Pinpoint the cell where the given text exists, returning its [X, Y] midpoint coordinate. 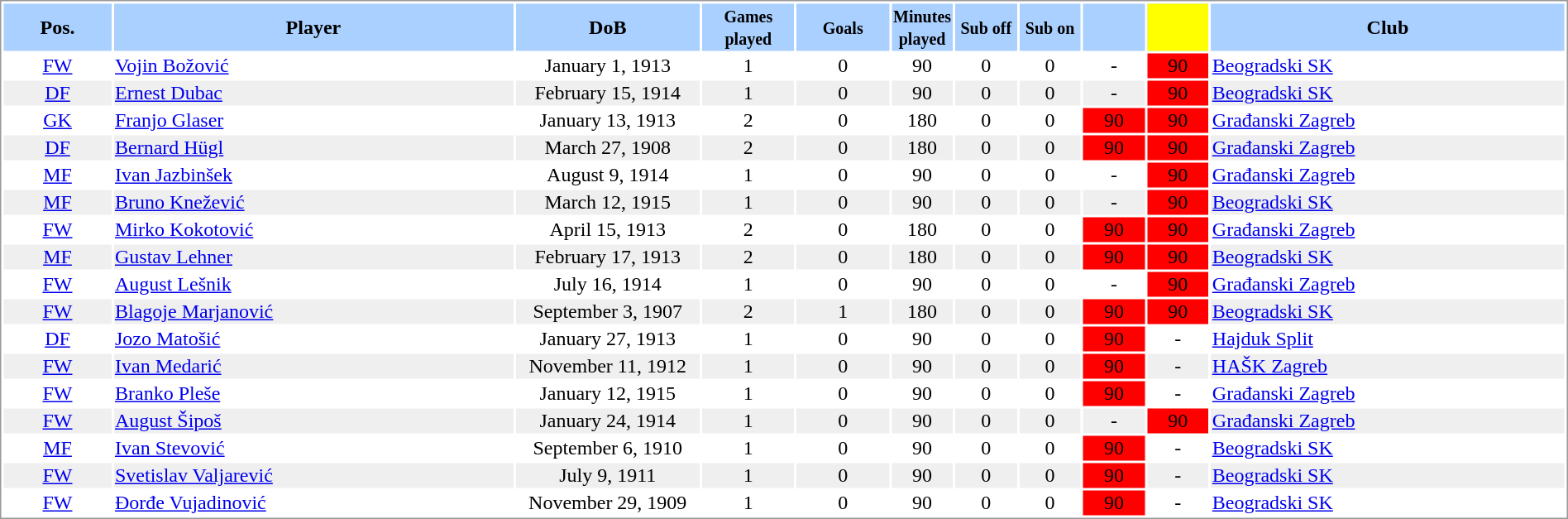
Gustav Lehner [313, 257]
Franjo Glaser [313, 120]
August Lešnik [313, 284]
April 15, 1913 [607, 229]
Sub off [986, 26]
Blagoje Marjanović [313, 312]
Mirko Kokotović [313, 229]
Bruno Knežević [313, 203]
Hajduk Split [1388, 339]
September 3, 1907 [607, 312]
Branko Pleše [313, 393]
January 24, 1914 [607, 421]
Club [1388, 26]
Ivan Jazbinšek [313, 175]
September 6, 1910 [607, 448]
February 15, 1914 [607, 94]
Ernest Dubac [313, 94]
Vojin Božović [313, 65]
January 1, 1913 [607, 65]
August Šipoš [313, 421]
Minutesplayed [922, 26]
DoB [607, 26]
Pos. [57, 26]
July 16, 1914 [607, 284]
January 13, 1913 [607, 120]
Ivan Medarić [313, 367]
HAŠK Zagreb [1388, 367]
Sub on [1049, 26]
Svetislav Valjarević [313, 476]
January 27, 1913 [607, 339]
August 9, 1914 [607, 175]
July 9, 1911 [607, 476]
January 12, 1915 [607, 393]
November 11, 1912 [607, 367]
Player [313, 26]
Bernard Hügl [313, 148]
Goals [844, 26]
March 27, 1908 [607, 148]
March 12, 1915 [607, 203]
Ivan Stevović [313, 448]
GK [57, 120]
Gamesplayed [748, 26]
Đorđe Vujadinović [313, 502]
November 29, 1909 [607, 502]
February 17, 1913 [607, 257]
Jozo Matošić [313, 339]
